Output the [X, Y] coordinate of the center of the cell containing the given text.  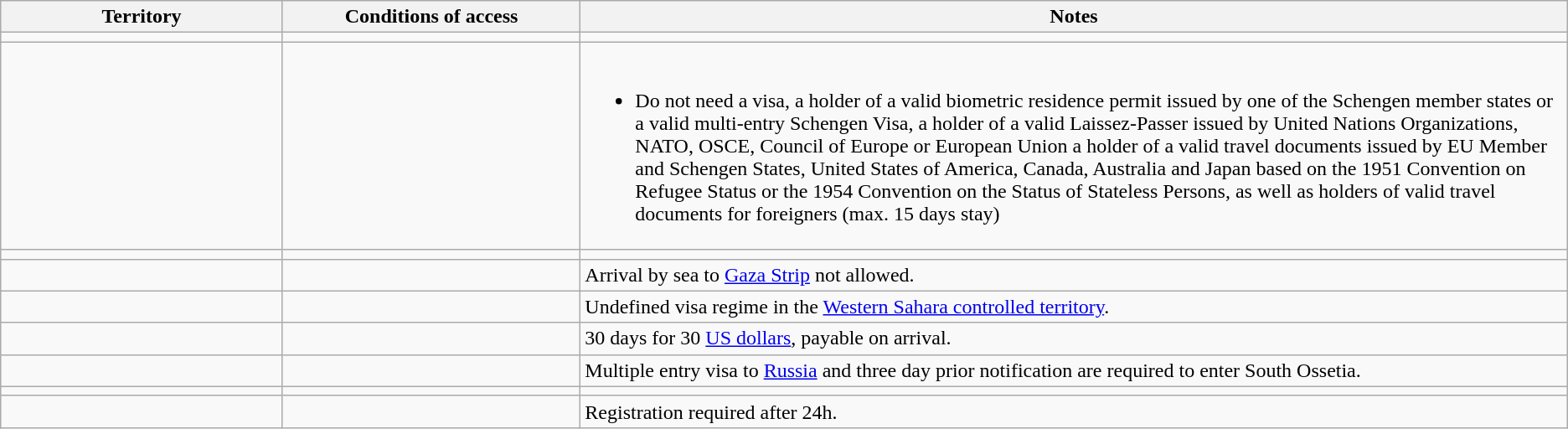
Arrival by sea to Gaza Strip not allowed. [1074, 275]
30 days for 30 US dollars, payable on arrival. [1074, 339]
Undefined visa regime in the Western Sahara controlled territory. [1074, 307]
Notes [1074, 17]
Territory [142, 17]
Registration required after 24h. [1074, 411]
Multiple entry visa to Russia and three day prior notification are required to enter South Ossetia. [1074, 370]
Conditions of access [431, 17]
